Pinpoint the cell where the given text exists, returning its (X, Y) midpoint coordinate. 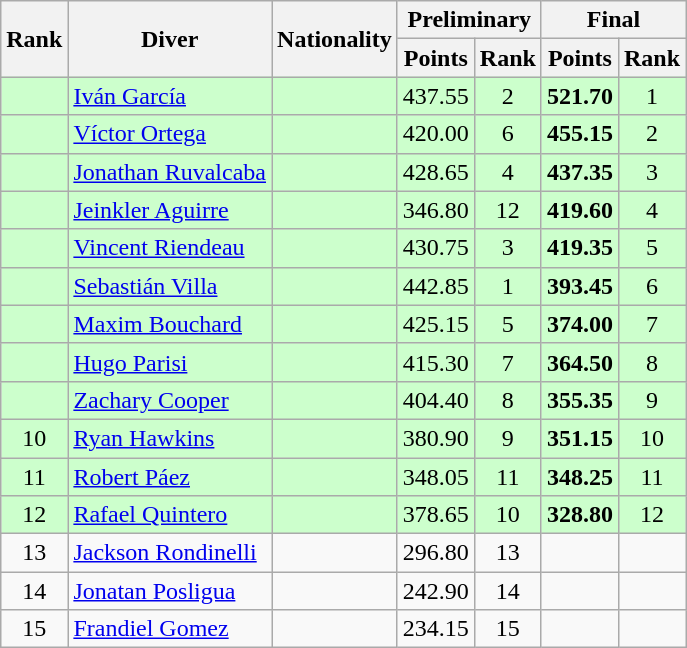
Final (613, 20)
328.80 (580, 515)
Hugo Parisi (170, 362)
415.30 (436, 362)
Iván García (170, 96)
437.35 (580, 172)
378.65 (436, 515)
Preliminary (469, 20)
348.05 (436, 477)
Jonatan Posligua (170, 591)
380.90 (436, 438)
355.35 (580, 400)
348.25 (580, 477)
420.00 (436, 134)
Jonathan Ruvalcaba (170, 172)
419.60 (580, 210)
Ryan Hawkins (170, 438)
428.65 (436, 172)
Vincent Riendeau (170, 248)
346.80 (436, 210)
Maxim Bouchard (170, 324)
Zachary Cooper (170, 400)
Jackson Rondinelli (170, 553)
242.90 (436, 591)
455.15 (580, 134)
374.00 (580, 324)
234.15 (436, 629)
419.35 (580, 248)
442.85 (436, 286)
Sebastián Villa (170, 286)
Nationality (335, 39)
296.80 (436, 553)
Víctor Ortega (170, 134)
Jeinkler Aguirre (170, 210)
Frandiel Gomez (170, 629)
364.50 (580, 362)
Robert Páez (170, 477)
404.40 (436, 400)
Rafael Quintero (170, 515)
521.70 (580, 96)
Diver (170, 39)
430.75 (436, 248)
351.15 (580, 438)
425.15 (436, 324)
393.45 (580, 286)
437.55 (436, 96)
